Locate the cell with the specified text and output its (x, y) center coordinate. 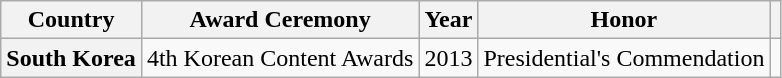
2013 (448, 58)
Country (72, 20)
Award Ceremony (280, 20)
4th Korean Content Awards (280, 58)
Year (448, 20)
South Korea (72, 58)
Presidential's Commendation (624, 58)
Honor (624, 20)
